For the text-containing cell, return its midpoint in [x, y] coordinate format. 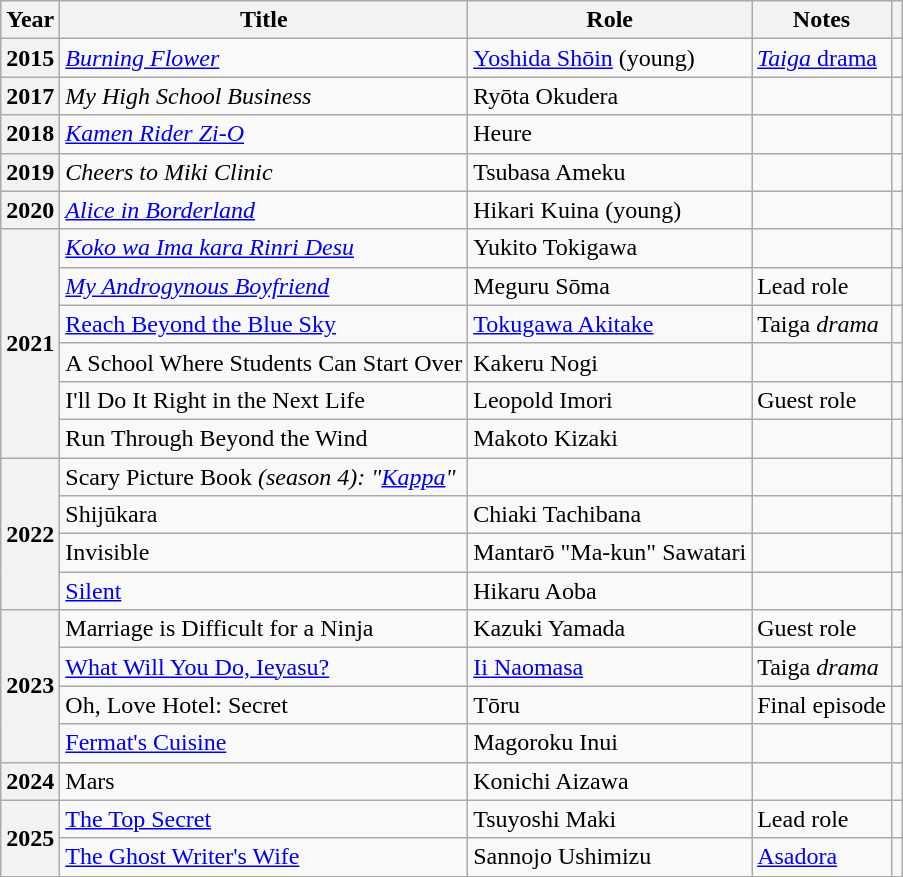
Koko wa Ima kara Rinri Desu [264, 248]
2019 [30, 172]
2020 [30, 210]
Ii Naomasa [610, 667]
Meguru Sōma [610, 286]
Shijūkara [264, 515]
What Will You Do, Ieyasu? [264, 667]
Chiaki Tachibana [610, 515]
Fermat's Cuisine [264, 743]
Year [30, 20]
Scary Picture Book (season 4): "Kappa" [264, 477]
Konichi Aizawa [610, 781]
Alice in Borderland [264, 210]
2024 [30, 781]
Hikaru Aoba [610, 591]
Final episode [822, 705]
2021 [30, 343]
2017 [30, 96]
Notes [822, 20]
2023 [30, 686]
Title [264, 20]
Marriage is Difficult for a Ninja [264, 629]
Run Through Beyond the Wind [264, 438]
Kazuki Yamada [610, 629]
Cheers to Miki Clinic [264, 172]
Kakeru Nogi [610, 362]
Tōru [610, 705]
Role [610, 20]
My Androgynous Boyfriend [264, 286]
Reach Beyond the Blue Sky [264, 324]
Tokugawa Akitake [610, 324]
Yoshida Shōin (young) [610, 58]
Leopold Imori [610, 400]
Silent [264, 591]
Tsuyoshi Maki [610, 819]
Makoto Kizaki [610, 438]
Yukito Tokigawa [610, 248]
Mars [264, 781]
My High School Business [264, 96]
Magoroku Inui [610, 743]
Oh, Love Hotel: Secret [264, 705]
Tsubasa Ameku [610, 172]
Invisible [264, 553]
Ryōta Okudera [610, 96]
The Top Secret [264, 819]
I'll Do It Right in the Next Life [264, 400]
Sannojo Ushimizu [610, 857]
The Ghost Writer's Wife [264, 857]
Burning Flower [264, 58]
2025 [30, 838]
Hikari Kuina (young) [610, 210]
Kamen Rider Zi-O [264, 134]
2015 [30, 58]
A School Where Students Can Start Over [264, 362]
2018 [30, 134]
Mantarō "Ma-kun" Sawatari [610, 553]
Heure [610, 134]
Asadora [822, 857]
2022 [30, 534]
